Locate the cell with the specified text and output its [X, Y] center coordinate. 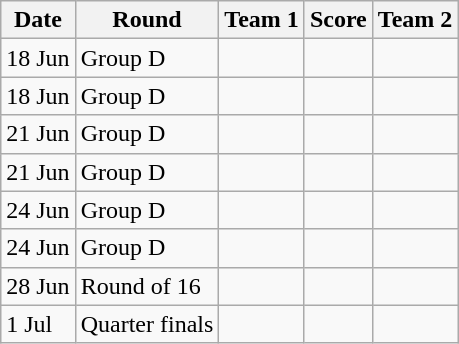
Round [147, 20]
Score [338, 20]
Date [38, 20]
Quarter finals [147, 324]
28 Jun [38, 286]
1 Jul [38, 324]
Team 2 [415, 20]
Round of 16 [147, 286]
Team 1 [262, 20]
